Return the [X, Y] coordinate for the center point of the cell that contains the specified text.  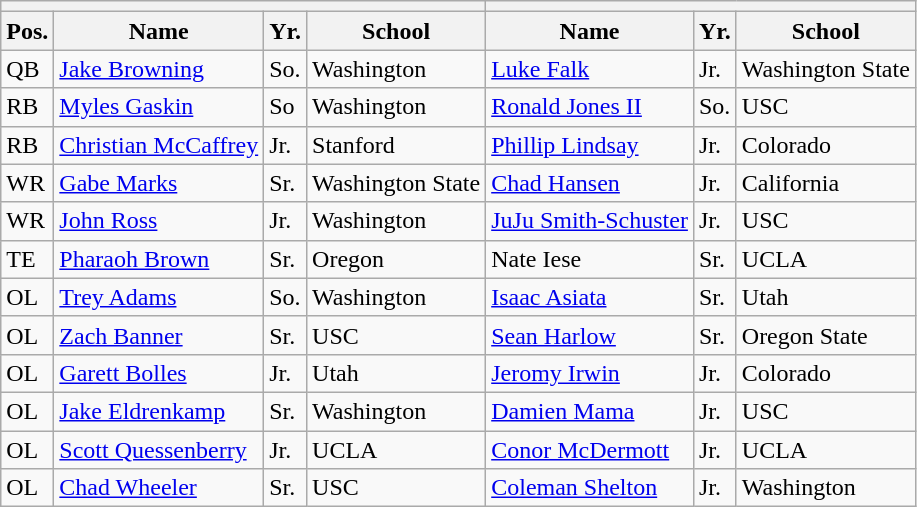
QB [28, 69]
Chad Wheeler [159, 488]
Trey Adams [159, 297]
Coleman Shelton [590, 488]
Garett Bolles [159, 373]
Ronald Jones II [590, 107]
California [826, 183]
Pos. [28, 31]
So [286, 107]
Chad Hansen [590, 183]
Stanford [396, 145]
Myles Gaskin [159, 107]
Nate Iese [590, 259]
Christian McCaffrey [159, 145]
Jeromy Irwin [590, 373]
Conor McDermott [590, 449]
Oregon [396, 259]
TE [28, 259]
Oregon State [826, 335]
Damien Mama [590, 411]
Isaac Asiata [590, 297]
Jake Browning [159, 69]
Luke Falk [590, 69]
JuJu Smith-Schuster [590, 221]
Pharaoh Brown [159, 259]
Gabe Marks [159, 183]
Zach Banner [159, 335]
Scott Quessenberry [159, 449]
Jake Eldrenkamp [159, 411]
John Ross [159, 221]
Sean Harlow [590, 335]
Phillip Lindsay [590, 145]
